Output the [X, Y] coordinate of the center of the cell containing the given text.  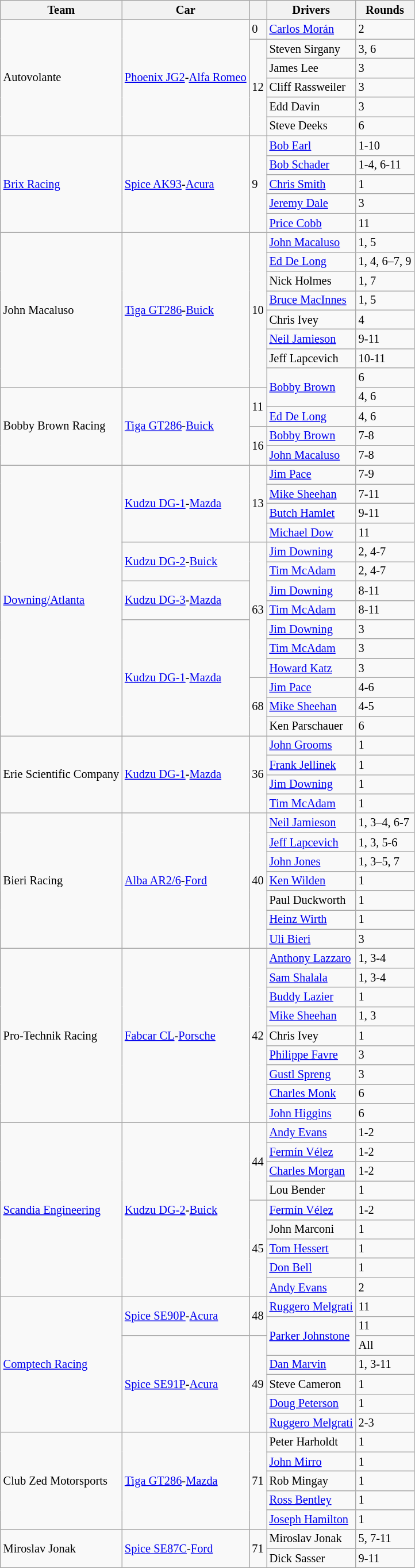
Peter Harholdt [312, 1442]
Heinz Wirth [312, 919]
Steven Sirgany [312, 49]
John Higgins [312, 1113]
Nick Holmes [312, 281]
Spice SE87C-Ford [186, 1548]
Joseph Hamilton [312, 1520]
Car [186, 10]
Rounds [385, 10]
7-9 [385, 474]
Fabcar CL-Porsche [186, 1036]
Rob Mingay [312, 1481]
Ken Wilden [312, 881]
Comptech Racing [61, 1364]
Steve Deeks [312, 126]
1-4, 6-11 [385, 165]
Bobby Brown Racing [61, 425]
4-6 [385, 687]
Paul Duckworth [312, 900]
Cliff Rassweiler [312, 87]
1, 3–4, 6-7 [385, 823]
John Marconi [312, 1229]
Howard Katz [312, 668]
1, 3–5, 7 [385, 861]
Charles Monk [312, 1094]
Kudzu DG-3-Mazda [186, 600]
Butch Hamlet [312, 513]
Ross Bentley [312, 1500]
1, 3-11 [385, 1364]
Steve Cameron [312, 1384]
Alba AR2/6-Ford [186, 881]
Michael Dow [312, 532]
9 [258, 184]
Sam Shalala [312, 977]
Chris Smith [312, 184]
John Mirro [312, 1462]
Bieri Racing [61, 881]
Team [61, 10]
63 [258, 610]
12 [258, 87]
Spice AK93-Acura [186, 184]
48 [258, 1316]
Edd Davin [312, 107]
Carlos Morán [312, 29]
68 [258, 706]
All [385, 1345]
Drivers [312, 10]
Gustl Spreng [312, 1074]
Bob Earl [312, 145]
Downing/Atlanta [61, 600]
Brix Racing [61, 184]
Frank Jellinek [312, 765]
5, 7-11 [385, 1539]
4-5 [385, 707]
Anthony Lazzaro [312, 959]
Tiga GT286-Mazda [186, 1481]
40 [258, 881]
Charles Morgan [312, 1171]
Pro-Technik Racing [61, 1036]
Uli Bieri [312, 939]
Spice SE90P-Acura [186, 1316]
10-11 [385, 358]
Scandia Engineering [61, 1210]
4 [385, 320]
Phoenix JG2-Alfa Romeo [186, 78]
3, 6 [385, 49]
2-3 [385, 1423]
Price Cobb [312, 223]
Don Bell [312, 1268]
10 [258, 309]
Philippe Favre [312, 1055]
45 [258, 1248]
42 [258, 1036]
Jeremy Dale [312, 204]
0 [258, 29]
49 [258, 1384]
1, 3, 5-6 [385, 842]
13 [258, 504]
1, 4, 6–7, 9 [385, 262]
16 [258, 445]
Tom Hessert [312, 1248]
Ken Parschauer [312, 726]
Bob Schader [312, 165]
Dan Marvin [312, 1364]
Erie Scientific Company [61, 774]
Doug Peterson [312, 1404]
44 [258, 1161]
1, 7 [385, 281]
7-11 [385, 494]
James Lee [312, 68]
Autovolante [61, 78]
Buddy Lazier [312, 997]
Club Zed Motorsports [61, 1481]
John Grooms [312, 745]
Dick Sasser [312, 1558]
Parker Johnstone [312, 1335]
1, 3 [385, 1016]
Lou Bender [312, 1190]
1-10 [385, 145]
36 [258, 774]
John Jones [312, 861]
Bruce MacInnes [312, 300]
Spice SE91P-Acura [186, 1384]
